Detect which cell encompasses the target text, then output its [x, y] center coordinate. 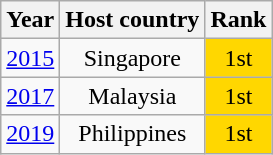
Malaysia [132, 96]
Singapore [132, 58]
2019 [30, 134]
2015 [30, 58]
Rank [238, 20]
2017 [30, 96]
Host country [132, 20]
Year [30, 20]
Philippines [132, 134]
